Find where the given text appears and provide that cell's center as [X, Y] coordinate. 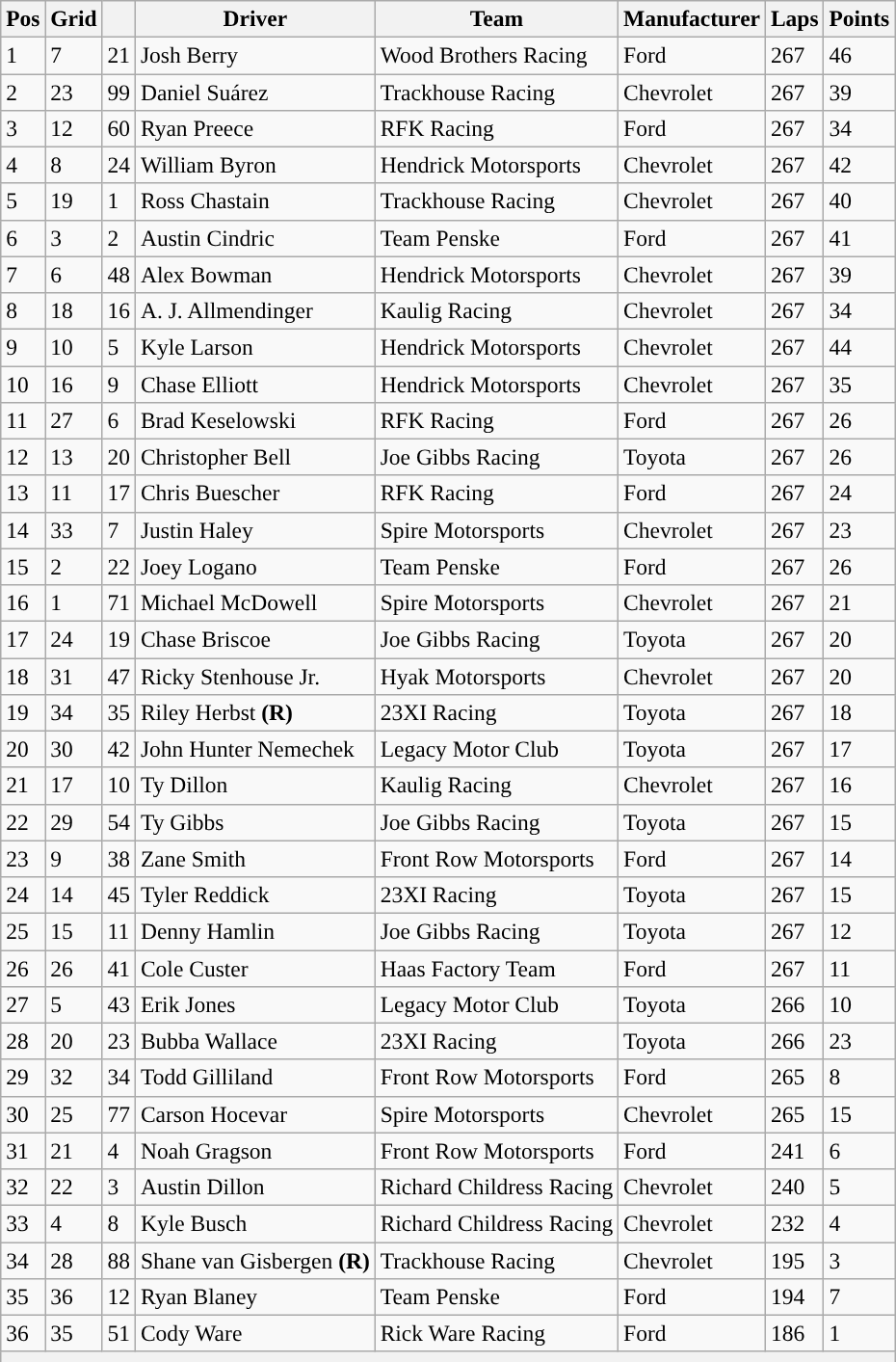
195 [794, 1260]
Justin Haley [254, 530]
Alex Bowman [254, 275]
Kyle Busch [254, 1223]
Pos [23, 18]
Ryan Blaney [254, 1296]
Austin Dillon [254, 1187]
Shane van Gisbergen (R) [254, 1260]
Wood Brothers Racing [496, 55]
241 [794, 1151]
Grid [73, 18]
Tyler Reddick [254, 895]
Ty Dillon [254, 786]
Kyle Larson [254, 347]
Points [859, 18]
77 [119, 1114]
John Hunter Nemechek [254, 749]
240 [794, 1187]
Carson Hocevar [254, 1114]
44 [859, 347]
Noah Gragson [254, 1151]
Ricky Stenhouse Jr. [254, 676]
Bubba Wallace [254, 1041]
Ryan Preece [254, 128]
William Byron [254, 165]
Haas Factory Team [496, 968]
Chris Buescher [254, 494]
60 [119, 128]
A. J. Allmendinger [254, 310]
Denny Hamlin [254, 931]
48 [119, 275]
Hyak Motorsports [496, 676]
Austin Cindric [254, 238]
Todd Gilliland [254, 1078]
Rick Ware Racing [496, 1333]
Chase Briscoe [254, 639]
Daniel Suárez [254, 92]
Ty Gibbs [254, 822]
43 [119, 1004]
88 [119, 1260]
Erik Jones [254, 1004]
Manufacturer [692, 18]
45 [119, 895]
Cole Custer [254, 968]
51 [119, 1333]
Michael McDowell [254, 602]
38 [119, 859]
Cody Ware [254, 1333]
54 [119, 822]
186 [794, 1333]
47 [119, 676]
Zane Smith [254, 859]
Josh Berry [254, 55]
Laps [794, 18]
71 [119, 602]
40 [859, 201]
Christopher Bell [254, 457]
Driver [254, 18]
Team [496, 18]
Joey Logano [254, 567]
Chase Elliott [254, 384]
194 [794, 1296]
Ross Chastain [254, 201]
99 [119, 92]
Riley Herbst (R) [254, 712]
232 [794, 1223]
Brad Keselowski [254, 420]
46 [859, 55]
